Capture the cell that displays the provided text and extract its [X, Y] central coordinate. 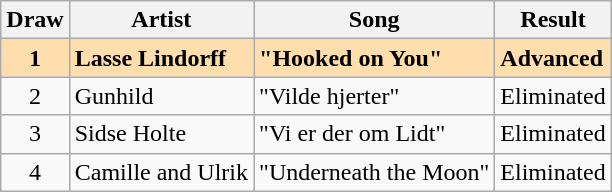
"Hooked on You" [374, 58]
Song [374, 20]
"Underneath the Moon" [374, 172]
Sidse Holte [161, 134]
Camille and Ulrik [161, 172]
Artist [161, 20]
2 [35, 96]
Advanced [553, 58]
"Vi er der om Lidt" [374, 134]
Draw [35, 20]
Lasse Lindorff [161, 58]
3 [35, 134]
Result [553, 20]
1 [35, 58]
"Vilde hjerter" [374, 96]
Gunhild [161, 96]
4 [35, 172]
